Capture the cell that displays the provided text and extract its [X, Y] central coordinate. 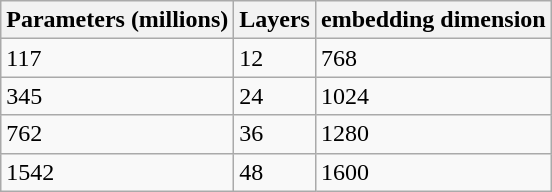
768 [433, 58]
762 [118, 134]
1600 [433, 172]
embedding dimension [433, 20]
117 [118, 58]
48 [275, 172]
Parameters (millions) [118, 20]
1542 [118, 172]
12 [275, 58]
1024 [433, 96]
Layers [275, 20]
36 [275, 134]
1280 [433, 134]
345 [118, 96]
24 [275, 96]
